Scan for the cell matching the given text and deliver its [x, y] coordinate at center. 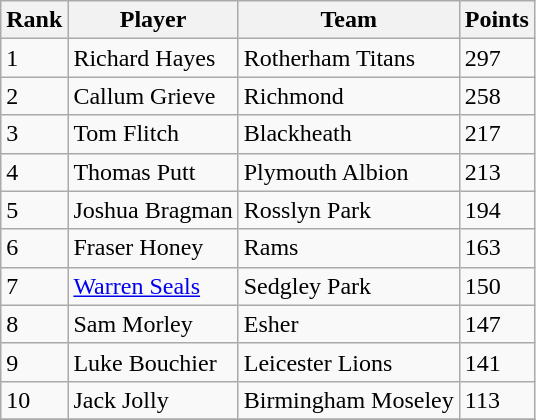
194 [496, 210]
297 [496, 58]
Rams [348, 248]
Richard Hayes [153, 58]
Team [348, 20]
Rotherham Titans [348, 58]
4 [34, 172]
10 [34, 400]
Player [153, 20]
Warren Seals [153, 286]
Fraser Honey [153, 248]
163 [496, 248]
Jack Jolly [153, 400]
3 [34, 134]
150 [496, 286]
Tom Flitch [153, 134]
Thomas Putt [153, 172]
Esher [348, 324]
Richmond [348, 96]
141 [496, 362]
Points [496, 20]
258 [496, 96]
Sam Morley [153, 324]
8 [34, 324]
Rank [34, 20]
Callum Grieve [153, 96]
Rosslyn Park [348, 210]
113 [496, 400]
1 [34, 58]
2 [34, 96]
217 [496, 134]
9 [34, 362]
Luke Bouchier [153, 362]
Leicester Lions [348, 362]
Joshua Bragman [153, 210]
5 [34, 210]
Sedgley Park [348, 286]
147 [496, 324]
6 [34, 248]
Blackheath [348, 134]
7 [34, 286]
Plymouth Albion [348, 172]
213 [496, 172]
Birmingham Moseley [348, 400]
